Return the (X, Y) coordinate for the center point of the cell that contains the specified text.  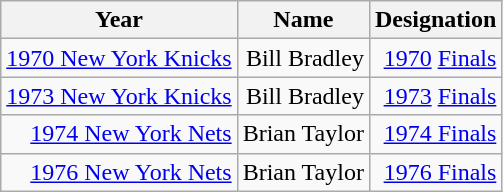
Year (119, 20)
1973 Finals (435, 96)
1974 Finals (435, 134)
1974 New York Nets (119, 134)
Name (303, 20)
1976 New York Nets (119, 172)
1976 Finals (435, 172)
1970 Finals (435, 58)
Designation (435, 20)
1973 New York Knicks (119, 96)
1970 New York Knicks (119, 58)
